Find where the given text appears and provide that cell's center as (X, Y) coordinate. 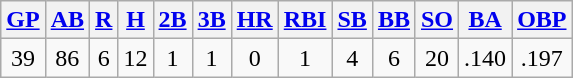
RBI (305, 20)
OBP (542, 20)
.197 (542, 58)
SO (436, 20)
R (104, 20)
HR (254, 20)
2B (172, 20)
BB (394, 20)
0 (254, 58)
39 (23, 58)
12 (136, 58)
.140 (486, 58)
3B (212, 20)
20 (436, 58)
H (136, 20)
4 (352, 58)
86 (67, 58)
BA (486, 20)
GP (23, 20)
SB (352, 20)
AB (67, 20)
